Provide the [x, y] coordinate of the cell's center where the given text is located.  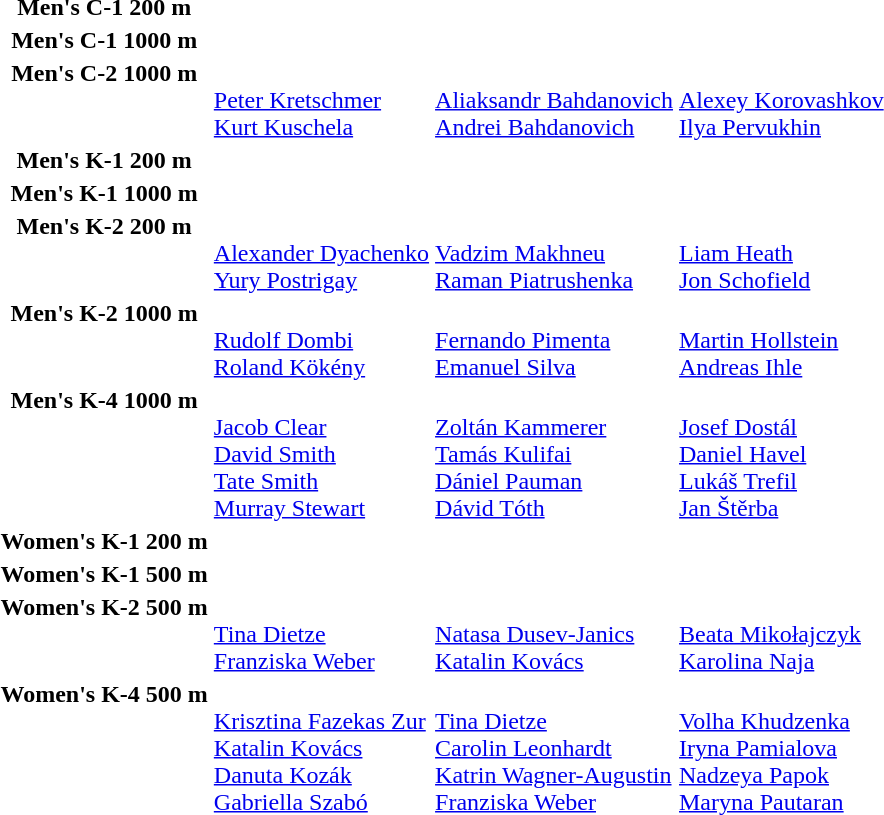
Natasa Dusev-JanicsKatalin Kovács [554, 634]
Alexander DyachenkoYury Postrigay [321, 253]
Aliaksandr BahdanovichAndrei Bahdanovich [554, 100]
Tina DietzeFranziska Weber [321, 634]
Vadzim MakhneuRaman Piatrushenka [554, 253]
Rudolf DombiRoland Kökény [321, 340]
Peter KretschmerKurt Kuschela [321, 100]
Jacob ClearDavid SmithTate SmithMurray Stewart [321, 454]
Zoltán KammererTamás KulifaiDániel PaumanDávid Tóth [554, 454]
Fernando PimentaEmanuel Silva [554, 340]
